Detect which cell encompasses the target text, then output its [x, y] center coordinate. 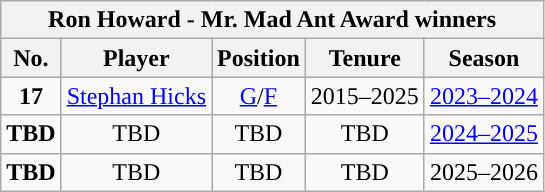
G/F [259, 96]
Player [136, 58]
Position [259, 58]
17 [31, 96]
2024–2025 [484, 134]
2015–2025 [364, 96]
2023–2024 [484, 96]
Season [484, 58]
2025–2026 [484, 172]
Tenure [364, 58]
No. [31, 58]
Ron Howard - Mr. Mad Ant Award winners [272, 20]
Stephan Hicks [136, 96]
